Locate the cell with the specified text and output its [X, Y] center coordinate. 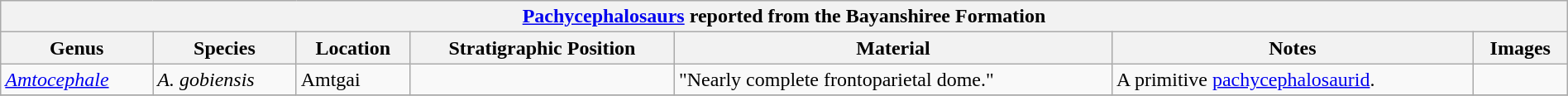
"Nearly complete frontoparietal dome." [893, 79]
Amtgai [352, 79]
A primitive pachycephalosaurid. [1292, 79]
Species [225, 48]
Notes [1292, 48]
A. gobiensis [225, 79]
Material [893, 48]
Genus [77, 48]
Location [352, 48]
Images [1520, 48]
Amtocephale [77, 79]
Pachycephalosaurs reported from the Bayanshiree Formation [784, 17]
Stratigraphic Position [542, 48]
